Pinpoint the cell where the given text exists, returning its [X, Y] midpoint coordinate. 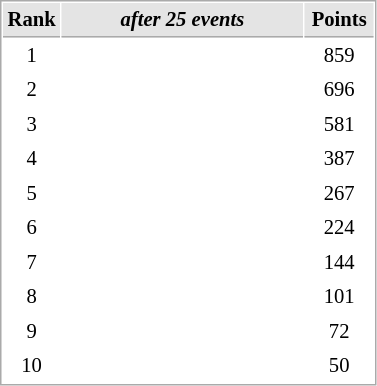
Rank [32, 20]
696 [340, 90]
8 [32, 296]
7 [32, 262]
267 [340, 194]
4 [32, 158]
Points [340, 20]
6 [32, 228]
72 [340, 332]
5 [32, 194]
387 [340, 158]
50 [340, 366]
224 [340, 228]
9 [32, 332]
101 [340, 296]
2 [32, 90]
3 [32, 124]
after 25 events [183, 20]
1 [32, 56]
581 [340, 124]
859 [340, 56]
10 [32, 366]
144 [340, 262]
